Provide the (X, Y) coordinate of the cell's center where the given text is located.  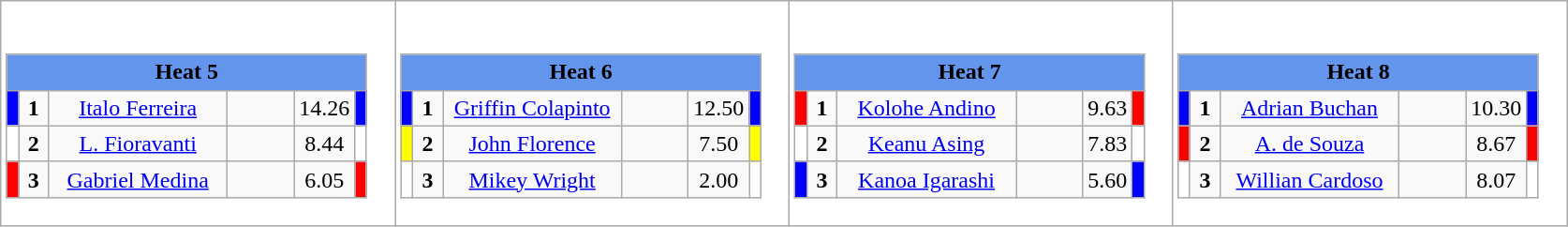
2.00 (719, 179)
A. de Souza (1309, 144)
Willian Cardoso (1309, 179)
Heat 7 1 Kolohe Andino 9.63 2 Keanu Asing 7.83 3 Kanoa Igarashi 5.60 (982, 113)
7.83 (1107, 144)
Mikey Wright (532, 179)
5.60 (1107, 179)
Heat 8 (1358, 72)
Heat 5 (186, 72)
12.50 (719, 108)
Heat 8 1 Adrian Buchan 10.30 2 A. de Souza 8.67 3 Willian Cardoso 8.07 (1369, 113)
Adrian Buchan (1309, 108)
Heat 6 1 Griffin Colapinto 12.50 2 John Florence 7.50 3 Mikey Wright 2.00 (592, 113)
8.07 (1497, 179)
John Florence (532, 144)
Keanu Asing (927, 144)
L. Fioravanti (139, 144)
Gabriel Medina (139, 179)
8.67 (1497, 144)
Heat 6 (581, 72)
7.50 (719, 144)
10.30 (1497, 108)
Griffin Colapinto (532, 108)
Kolohe Andino (927, 108)
8.44 (324, 144)
Heat 5 1 Italo Ferreira 14.26 2 L. Fioravanti 8.44 3 Gabriel Medina 6.05 (199, 113)
14.26 (324, 108)
Kanoa Igarashi (927, 179)
6.05 (324, 179)
Heat 7 (969, 72)
9.63 (1107, 108)
Italo Ferreira (139, 108)
